Determine the [X, Y] coordinate at the center of the cell enclosing the given text.  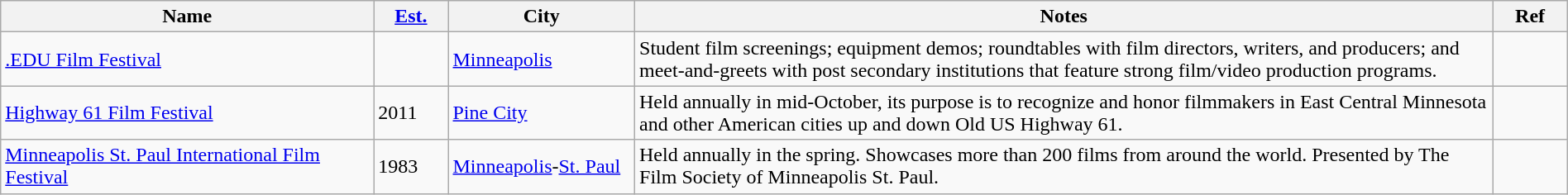
City [542, 17]
Pine City [542, 112]
Notes [1064, 17]
Highway 61 Film Festival [187, 112]
Est. [411, 17]
Minneapolis-St. Paul [542, 167]
Held annually in the spring. Showcases more than 200 films from around the world. Presented by The Film Society of Minneapolis St. Paul. [1064, 167]
1983 [411, 167]
Name [187, 17]
.EDU Film Festival [187, 59]
Minneapolis [542, 59]
Ref [1530, 17]
Minneapolis St. Paul International Film Festival [187, 167]
2011 [411, 112]
